Capture the cell that displays the provided text and extract its [x, y] central coordinate. 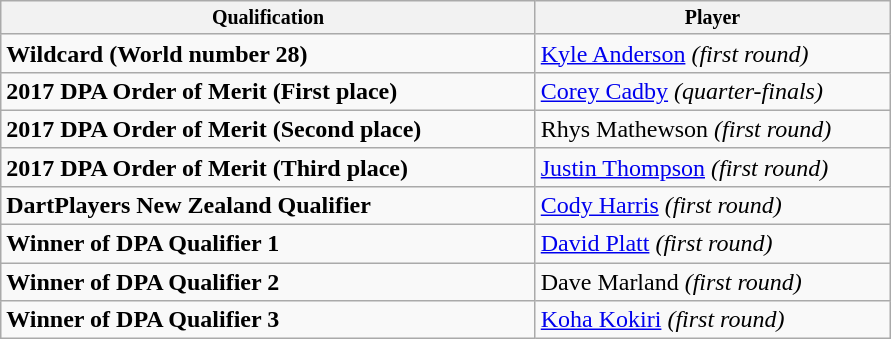
Winner of DPA Qualifier 1 [268, 244]
Wildcard (World number 28) [268, 53]
Koha Kokiri (first round) [712, 320]
Winner of DPA Qualifier 3 [268, 320]
2017 DPA Order of Merit (First place) [268, 91]
David Platt (first round) [712, 244]
Rhys Mathewson (first round) [712, 129]
DartPlayers New Zealand Qualifier [268, 205]
Corey Cadby (quarter-finals) [712, 91]
Player [712, 18]
2017 DPA Order of Merit (Third place) [268, 167]
Qualification [268, 18]
Kyle Anderson (first round) [712, 53]
2017 DPA Order of Merit (Second place) [268, 129]
Justin Thompson (first round) [712, 167]
Dave Marland (first round) [712, 282]
Winner of DPA Qualifier 2 [268, 282]
Cody Harris (first round) [712, 205]
